Find where the given text appears and provide that cell's center as [x, y] coordinate. 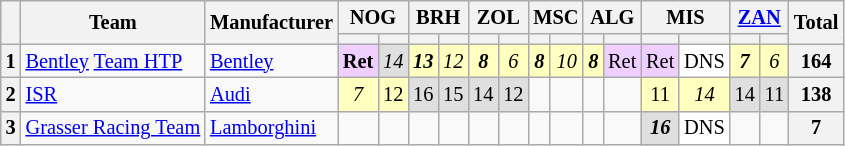
10 [566, 61]
3 [11, 128]
2 [11, 94]
ZAN [760, 17]
Audi [272, 94]
ZOL [498, 17]
Bentley Team HTP [114, 61]
164 [816, 61]
ALG [612, 17]
NOG [373, 17]
MIS [685, 17]
Team [114, 22]
138 [816, 94]
Total [816, 22]
Grasser Racing Team [114, 128]
15 [453, 94]
Lamborghini [272, 128]
13 [423, 61]
1 [11, 61]
MSC [556, 17]
Manufacturer [272, 22]
Bentley [272, 61]
BRH [438, 17]
ISR [114, 94]
